Return the [x, y] coordinate for the center point of the cell that contains the specified text.  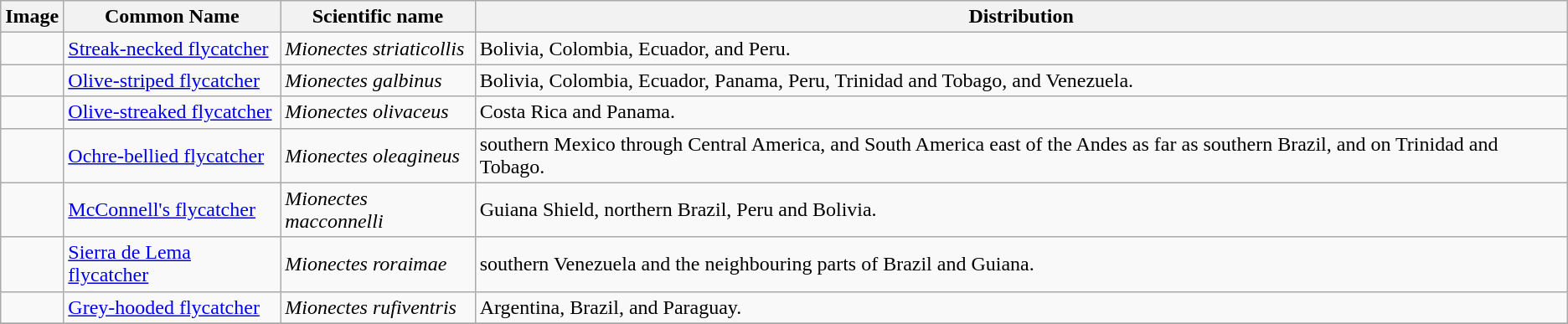
McConnell's flycatcher [173, 209]
southern Mexico through Central America, and South America east of the Andes as far as southern Brazil, and on Trinidad and Tobago. [1021, 156]
Mionectes galbinus [378, 80]
Mionectes olivaceus [378, 112]
Ochre-bellied flycatcher [173, 156]
Scientific name [378, 17]
Sierra de Lema flycatcher [173, 265]
Costa Rica and Panama. [1021, 112]
Bolivia, Colombia, Ecuador, Panama, Peru, Trinidad and Tobago, and Venezuela. [1021, 80]
Image [32, 17]
Mionectes oleagineus [378, 156]
Argentina, Brazil, and Paraguay. [1021, 307]
Olive-striped flycatcher [173, 80]
Mionectes roraimae [378, 265]
Olive-streaked flycatcher [173, 112]
Bolivia, Colombia, Ecuador, and Peru. [1021, 49]
Streak-necked flycatcher [173, 49]
Guiana Shield, northern Brazil, Peru and Bolivia. [1021, 209]
Common Name [173, 17]
southern Venezuela and the neighbouring parts of Brazil and Guiana. [1021, 265]
Mionectes macconnelli [378, 209]
Grey-hooded flycatcher [173, 307]
Distribution [1021, 17]
Mionectes rufiventris [378, 307]
Mionectes striaticollis [378, 49]
